Pinpoint the cell where the given text exists, returning its (x, y) midpoint coordinate. 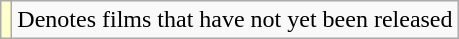
Denotes films that have not yet been released (235, 20)
